Determine the [x, y] coordinate at the center of the cell enclosing the given text.  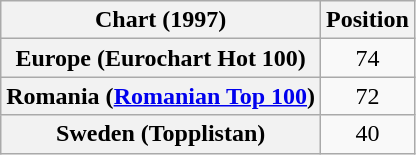
Europe (Eurochart Hot 100) [161, 58]
40 [368, 134]
Position [368, 20]
Chart (1997) [161, 20]
74 [368, 58]
Romania (Romanian Top 100) [161, 96]
72 [368, 96]
Sweden (Topplistan) [161, 134]
